For the text-containing cell, return its midpoint in (x, y) coordinate format. 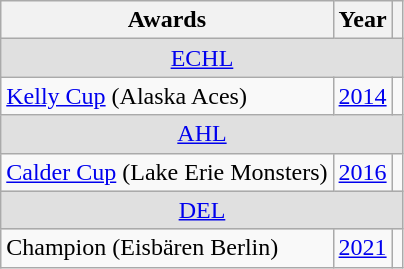
Kelly Cup (Alaska Aces) (167, 96)
2021 (362, 248)
2014 (362, 96)
DEL (202, 210)
2016 (362, 172)
AHL (202, 134)
Champion (Eisbären Berlin) (167, 248)
ECHL (202, 58)
Awards (167, 20)
Calder Cup (Lake Erie Monsters) (167, 172)
Year (362, 20)
